Scan for the cell matching the given text and deliver its [x, y] coordinate at center. 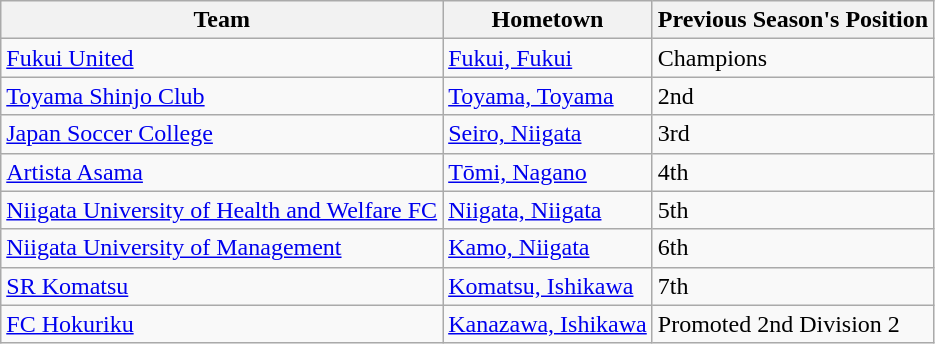
Toyama, Toyama [548, 96]
Kamo, Niigata [548, 248]
Tōmi, Nagano [548, 172]
FC Hokuriku [222, 324]
2nd [792, 96]
Toyama Shinjo Club [222, 96]
Komatsu, Ishikawa [548, 286]
3rd [792, 134]
Fukui, Fukui [548, 58]
4th [792, 172]
Hometown [548, 20]
Niigata, Niigata [548, 210]
Japan Soccer College [222, 134]
Team [222, 20]
7th [792, 286]
Champions [792, 58]
Niigata University of Management [222, 248]
6th [792, 248]
Seiro, Niigata [548, 134]
Niigata University of Health and Welfare FC [222, 210]
5th [792, 210]
Kanazawa, Ishikawa [548, 324]
Promoted 2nd Division 2 [792, 324]
Fukui United [222, 58]
Artista Asama [222, 172]
Previous Season's Position [792, 20]
SR Komatsu [222, 286]
